Scan for the cell matching the given text and deliver its [x, y] coordinate at center. 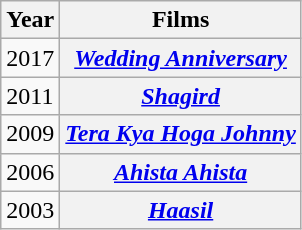
2009 [30, 134]
2011 [30, 96]
Tera Kya Hoga Johnny [181, 134]
Wedding Anniversary [181, 58]
Ahista Ahista [181, 172]
2003 [30, 210]
Shagird [181, 96]
2006 [30, 172]
Films [181, 20]
2017 [30, 58]
Year [30, 20]
Haasil [181, 210]
